From the cell containing the given text, extract its center point as (x, y) coordinate. 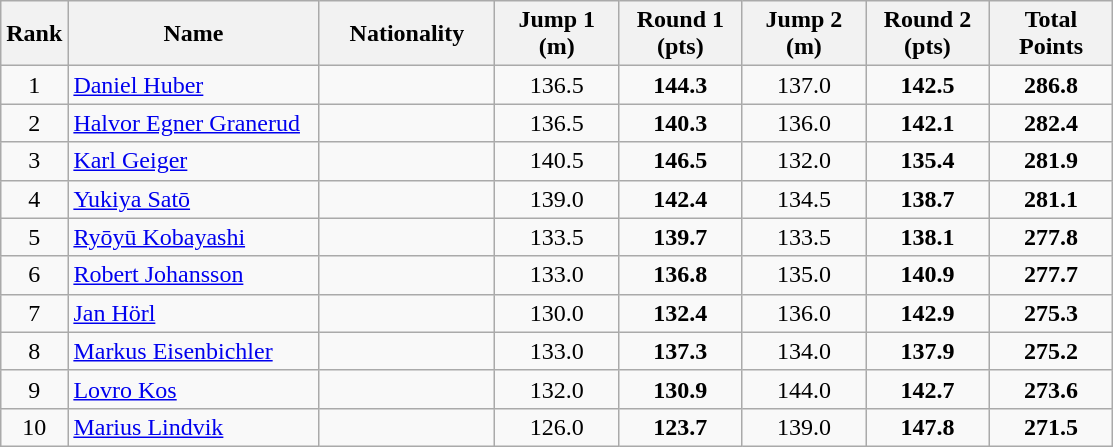
140.3 (681, 123)
142.5 (928, 85)
136.8 (681, 275)
Jump 2 (m) (804, 34)
281.9 (1051, 161)
4 (34, 199)
142.7 (928, 389)
6 (34, 275)
Nationality (407, 34)
1 (34, 85)
123.7 (681, 427)
8 (34, 351)
5 (34, 237)
Robert Johansson (194, 275)
Markus Eisenbichler (194, 351)
130.9 (681, 389)
9 (34, 389)
273.6 (1051, 389)
282.4 (1051, 123)
135.0 (804, 275)
Yukiya Satō (194, 199)
Marius Lindvik (194, 427)
Round 2 (pts) (928, 34)
140.9 (928, 275)
137.3 (681, 351)
142.4 (681, 199)
144.3 (681, 85)
281.1 (1051, 199)
126.0 (557, 427)
147.8 (928, 427)
Halvor Egner Granerud (194, 123)
Round 1 (pts) (681, 34)
275.2 (1051, 351)
286.8 (1051, 85)
137.9 (928, 351)
Ryōyū Kobayashi (194, 237)
138.7 (928, 199)
137.0 (804, 85)
139.7 (681, 237)
277.7 (1051, 275)
Name (194, 34)
134.5 (804, 199)
Jump 1 (m) (557, 34)
146.5 (681, 161)
271.5 (1051, 427)
134.0 (804, 351)
2 (34, 123)
275.3 (1051, 313)
Karl Geiger (194, 161)
130.0 (557, 313)
135.4 (928, 161)
3 (34, 161)
Rank (34, 34)
142.9 (928, 313)
144.0 (804, 389)
132.4 (681, 313)
142.1 (928, 123)
140.5 (557, 161)
Jan Hörl (194, 313)
Lovro Kos (194, 389)
138.1 (928, 237)
Total Points (1051, 34)
277.8 (1051, 237)
7 (34, 313)
Daniel Huber (194, 85)
10 (34, 427)
